Detect which cell encompasses the target text, then output its (X, Y) center coordinate. 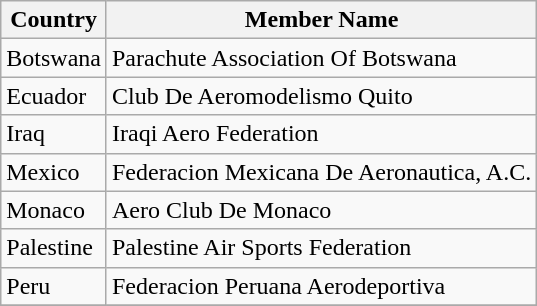
Ecuador (54, 96)
Palestine Air Sports Federation (321, 248)
Monaco (54, 210)
Country (54, 20)
Federacion Peruana Aerodeportiva (321, 286)
Parachute Association Of Botswana (321, 58)
Iraq (54, 134)
Club De Aeromodelismo Quito (321, 96)
Mexico (54, 172)
Federacion Mexicana De Aeronautica, A.C. (321, 172)
Iraqi Aero Federation (321, 134)
Palestine (54, 248)
Aero Club De Monaco (321, 210)
Botswana (54, 58)
Member Name (321, 20)
Peru (54, 286)
